Return [x, y] of the center of cell containing provided text 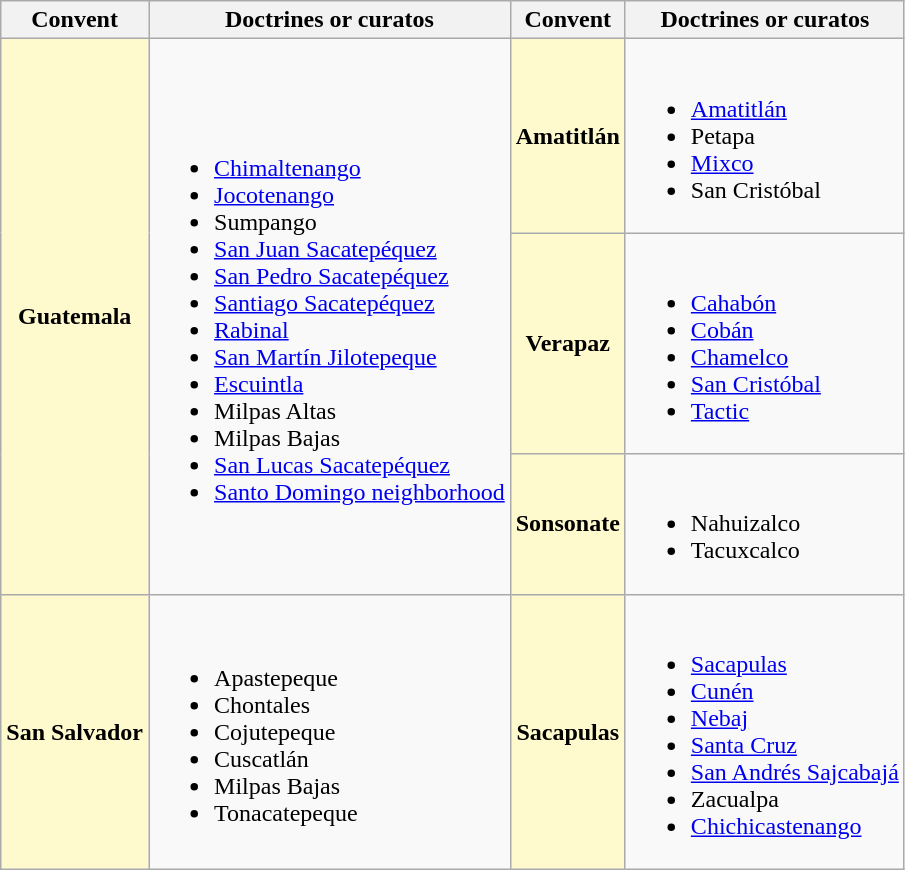
Verapaz [568, 344]
Sacapulas [568, 732]
ApastepequeChontalesCojutepequeCuscatlánMilpas BajasTonacatepeque [330, 732]
AmatitlánPetapaMixcoSan Cristóbal [764, 136]
CahabónCobánChamelcoSan CristóbalTactic [764, 344]
NahuizalcoTacuxcalco [764, 524]
SacapulasCunénNebajSanta CruzSan Andrés SajcabajáZacualpaChichicastenango [764, 732]
Amatitlán [568, 136]
Sonsonate [568, 524]
San Salvador [75, 732]
Guatemala [75, 316]
